Detect which cell encompasses the target text, then output its (x, y) center coordinate. 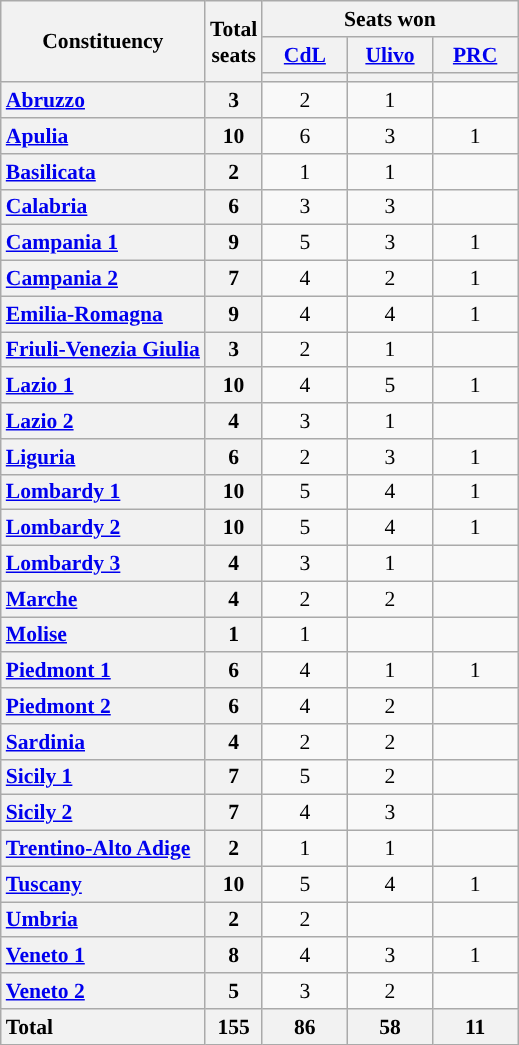
Liguria (103, 457)
58 (390, 1027)
Abruzzo (103, 101)
Lazio 1 (103, 386)
Constituency (103, 42)
Campania 2 (103, 279)
PRC (476, 55)
155 (234, 1027)
Sicily 2 (103, 813)
Friuli-Venezia Giulia (103, 350)
Trentino-Alto Adige (103, 849)
8 (234, 956)
Basilicata (103, 172)
Tuscany (103, 884)
CdL (304, 55)
Lombardy 2 (103, 528)
86 (304, 1027)
Lombardy 3 (103, 564)
Lombardy 1 (103, 492)
Marche (103, 599)
Lazio 2 (103, 421)
Campania 1 (103, 243)
Emilia-Romagna (103, 314)
Total (103, 1027)
11 (476, 1027)
Calabria (103, 207)
Apulia (103, 136)
Ulivo (390, 55)
Umbria (103, 920)
Sardinia (103, 742)
Piedmont 2 (103, 706)
Veneto 2 (103, 991)
Veneto 1 (103, 956)
Sicily 1 (103, 777)
Piedmont 1 (103, 671)
Molise (103, 635)
Seats won (390, 19)
Totalseats (234, 42)
